Determine the (X, Y) coordinate at the center of the cell enclosing the given text.  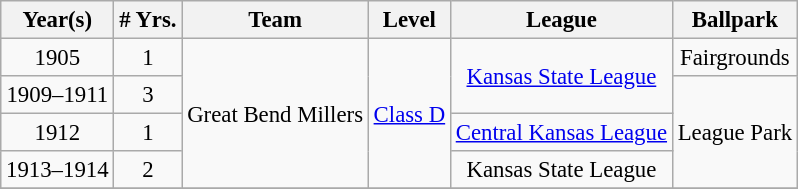
1913–1914 (58, 170)
Ballpark (734, 20)
Team (275, 20)
League Park (734, 132)
Great Bend Millers (275, 114)
# Yrs. (148, 20)
League (561, 20)
Year(s) (58, 20)
1912 (58, 133)
Level (409, 20)
Central Kansas League (561, 133)
1905 (58, 58)
Class D (409, 114)
Fairgrounds (734, 58)
2 (148, 170)
1909–1911 (58, 95)
3 (148, 95)
